Detect which cell encompasses the target text, then output its (x, y) center coordinate. 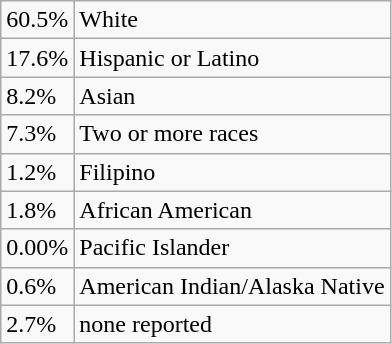
Asian (232, 96)
2.7% (38, 324)
Hispanic or Latino (232, 58)
Pacific Islander (232, 248)
7.3% (38, 134)
0.6% (38, 286)
17.6% (38, 58)
none reported (232, 324)
Two or more races (232, 134)
Filipino (232, 172)
60.5% (38, 20)
White (232, 20)
8.2% (38, 96)
1.8% (38, 210)
American Indian/Alaska Native (232, 286)
African American (232, 210)
0.00% (38, 248)
1.2% (38, 172)
